Pinpoint the cell where the given text exists, returning its (X, Y) midpoint coordinate. 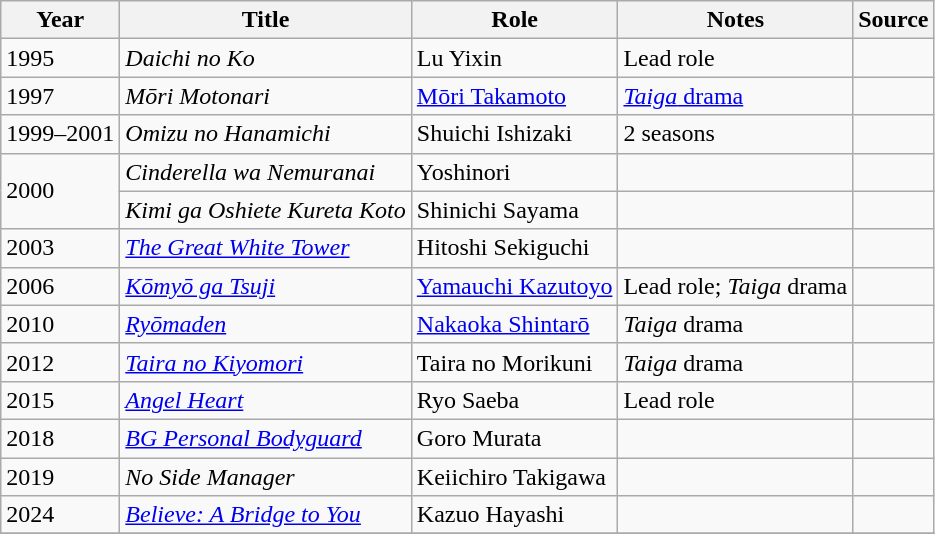
2 seasons (736, 134)
2006 (60, 286)
2003 (60, 248)
No Side Manager (266, 477)
Goro Murata (514, 438)
Ryōmaden (266, 324)
2010 (60, 324)
2000 (60, 191)
Mōri Takamoto (514, 96)
Notes (736, 20)
2012 (60, 362)
2019 (60, 477)
Shuichi Ishizaki (514, 134)
Cinderella wa Nemuranai (266, 172)
Source (894, 20)
2018 (60, 438)
2024 (60, 515)
Angel Heart (266, 400)
Kimi ga Oshiete Kureta Koto (266, 210)
1997 (60, 96)
1995 (60, 58)
Believe: A Bridge to You (266, 515)
Nakaoka Shintarō (514, 324)
Lead role; Taiga drama (736, 286)
Yoshinori (514, 172)
Daichi no Ko (266, 58)
Ryo Saeba (514, 400)
Year (60, 20)
Taira no Kiyomori (266, 362)
Kōmyō ga Tsuji (266, 286)
Omizu no Hanamichi (266, 134)
1999–2001 (60, 134)
The Great White Tower (266, 248)
2015 (60, 400)
BG Personal Bodyguard (266, 438)
Kazuo Hayashi (514, 515)
Role (514, 20)
Mōri Motonari (266, 96)
Lu Yixin (514, 58)
Title (266, 20)
Yamauchi Kazutoyo (514, 286)
Keiichiro Takigawa (514, 477)
Shinichi Sayama (514, 210)
Hitoshi Sekiguchi (514, 248)
Taira no Morikuni (514, 362)
